Return the (X, Y) coordinate for the center point of the cell that contains the specified text.  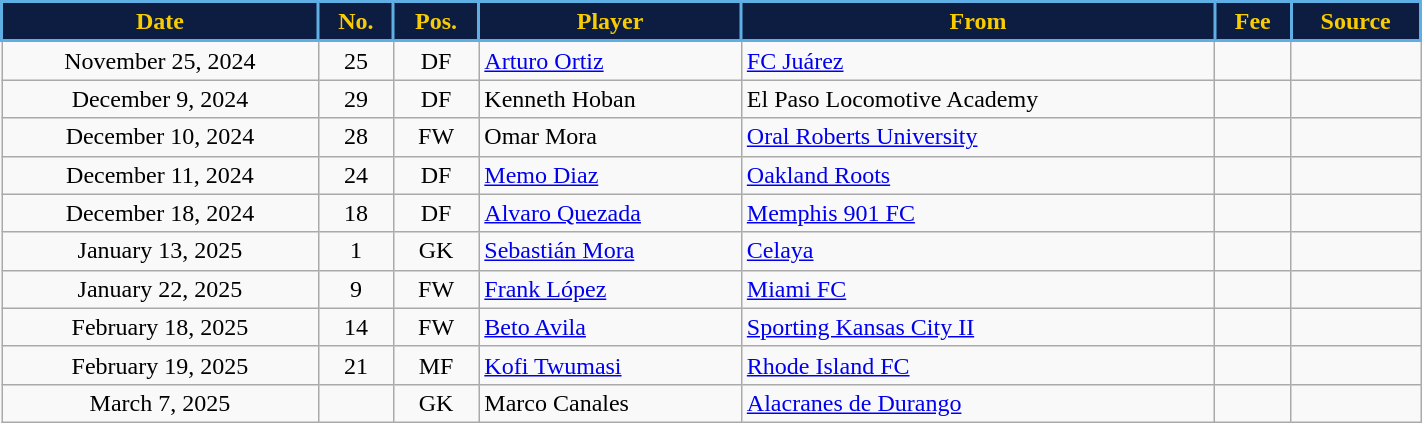
FC Juárez (978, 60)
1 (356, 251)
January 13, 2025 (160, 251)
No. (356, 22)
Fee (1253, 22)
December 18, 2024 (160, 213)
Player (610, 22)
Oral Roberts University (978, 137)
Omar Mora (610, 137)
Source (1356, 22)
December 10, 2024 (160, 137)
28 (356, 137)
Sporting Kansas City II (978, 327)
Alacranes de Durango (978, 403)
Miami FC (978, 289)
Rhode Island FC (978, 365)
February 18, 2025 (160, 327)
21 (356, 365)
December 9, 2024 (160, 99)
From (978, 22)
Sebastián Mora (610, 251)
29 (356, 99)
Oakland Roots (978, 175)
Kenneth Hoban (610, 99)
25 (356, 60)
Marco Canales (610, 403)
Kofi Twumasi (610, 365)
December 11, 2024 (160, 175)
Date (160, 22)
November 25, 2024 (160, 60)
February 19, 2025 (160, 365)
14 (356, 327)
Memo Diaz (610, 175)
Beto Avila (610, 327)
24 (356, 175)
9 (356, 289)
Celaya (978, 251)
Pos. (436, 22)
Arturo Ortiz (610, 60)
Frank López (610, 289)
MF (436, 365)
January 22, 2025 (160, 289)
El Paso Locomotive Academy (978, 99)
Memphis 901 FC (978, 213)
Alvaro Quezada (610, 213)
March 7, 2025 (160, 403)
18 (356, 213)
